Return the [X, Y] coordinate for the center point of the cell that contains the specified text.  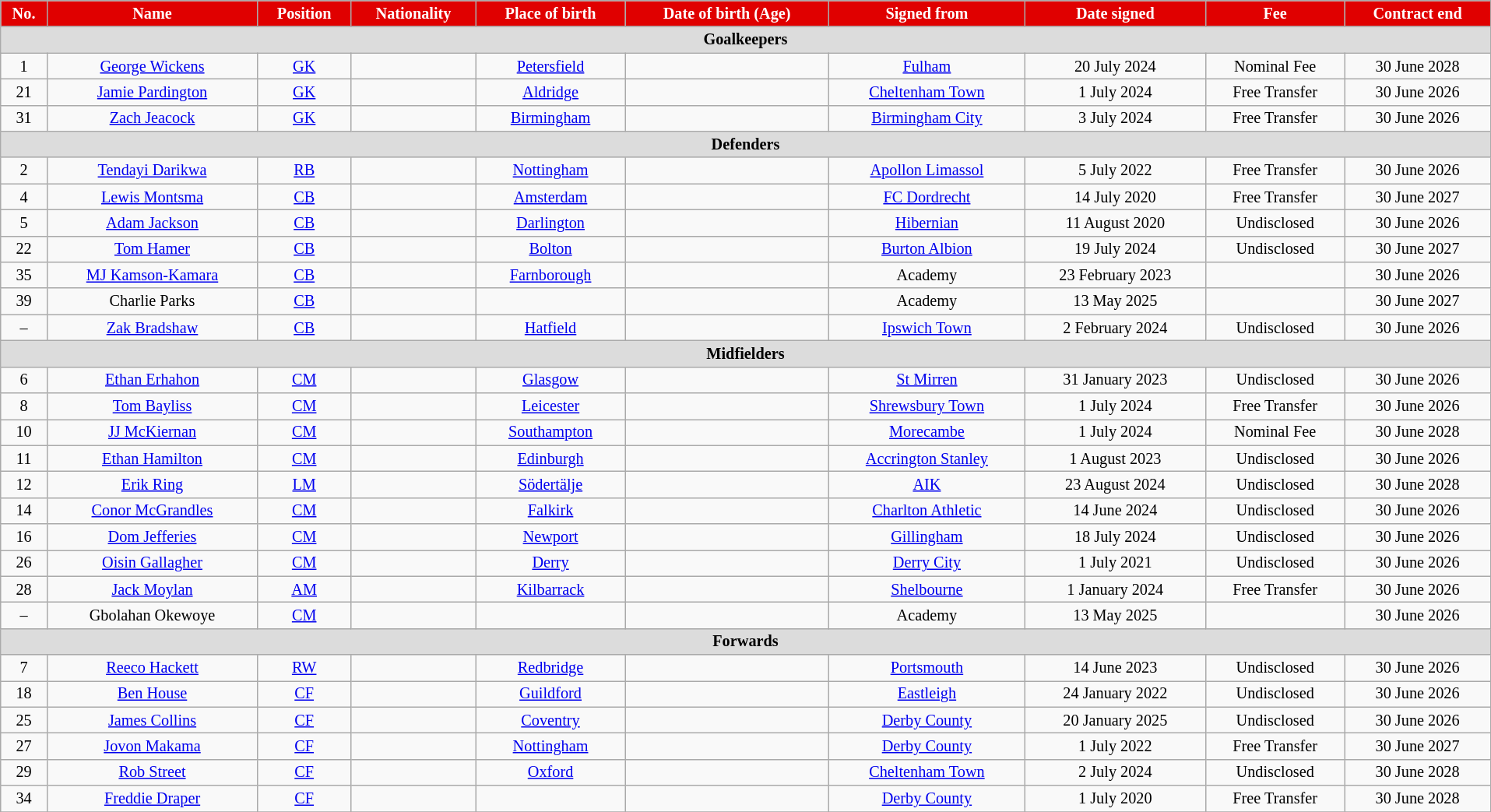
Southampton [550, 432]
4 [24, 197]
No. [24, 13]
Falkirk [550, 511]
2 February 2024 [1115, 328]
Date of birth (Age) [727, 13]
7 [24, 667]
Morecambe [927, 432]
Derry City [927, 563]
Place of birth [550, 13]
35 [24, 275]
Name [152, 13]
Date signed [1115, 13]
23 February 2023 [1115, 275]
24 January 2022 [1115, 694]
MJ Kamson-Kamara [152, 275]
31 [24, 118]
20 July 2024 [1115, 65]
Conor McGrandles [152, 511]
JJ McKiernan [152, 432]
Apollon Limassol [927, 170]
James Collins [152, 720]
FC Dordrecht [927, 197]
1 July 2020 [1115, 799]
Fee [1275, 13]
Defenders [746, 144]
2 July 2024 [1115, 772]
Hibernian [927, 223]
14 July 2020 [1115, 197]
Fulham [927, 65]
Jack Moylan [152, 589]
Signed from [927, 13]
RB [304, 170]
5 [24, 223]
Amsterdam [550, 197]
Contract end [1417, 13]
11 [24, 459]
25 [24, 720]
Shelbourne [927, 589]
AIK [927, 484]
LM [304, 484]
26 [24, 563]
Freddie Draper [152, 799]
Eastleigh [927, 694]
Oxford [550, 772]
Edinburgh [550, 459]
Ethan Erhahon [152, 380]
Shrewsbury Town [927, 406]
Petersfield [550, 65]
Birmingham [550, 118]
Hatfield [550, 328]
11 August 2020 [1115, 223]
1 August 2023 [1115, 459]
George Wickens [152, 65]
21 [24, 92]
19 July 2024 [1115, 249]
14 June 2023 [1115, 667]
Nationality [414, 13]
Kilbarrack [550, 589]
27 [24, 746]
12 [24, 484]
6 [24, 380]
Erik Ring [152, 484]
18 [24, 694]
28 [24, 589]
10 [24, 432]
23 August 2024 [1115, 484]
Burton Albion [927, 249]
14 [24, 511]
18 July 2024 [1115, 536]
Derry [550, 563]
Goalkeepers [746, 40]
Ipswich Town [927, 328]
Dom Jefferies [152, 536]
Oisin Gallagher [152, 563]
Coventry [550, 720]
Redbridge [550, 667]
Accrington Stanley [927, 459]
Ethan Hamilton [152, 459]
Zach Jeacock [152, 118]
Position [304, 13]
Gillingham [927, 536]
Charlie Parks [152, 301]
16 [24, 536]
31 January 2023 [1115, 380]
Portsmouth [927, 667]
Gbolahan Okewoye [152, 615]
Jovon Makama [152, 746]
Södertälje [550, 484]
Rob Street [152, 772]
5 July 2022 [1115, 170]
Jamie Pardington [152, 92]
Tendayi Darikwa [152, 170]
Leicester [550, 406]
Farnborough [550, 275]
Glasgow [550, 380]
Reeco Hackett [152, 667]
Birmingham City [927, 118]
8 [24, 406]
39 [24, 301]
1 [24, 65]
RW [304, 667]
Tom Hamer [152, 249]
Aldridge [550, 92]
Darlington [550, 223]
34 [24, 799]
1 July 2021 [1115, 563]
22 [24, 249]
2 [24, 170]
Newport [550, 536]
1 July 2022 [1115, 746]
Adam Jackson [152, 223]
29 [24, 772]
Bolton [550, 249]
14 June 2024 [1115, 511]
Midfielders [746, 353]
Guildford [550, 694]
Zak Bradshaw [152, 328]
St Mirren [927, 380]
AM [304, 589]
Tom Bayliss [152, 406]
1 January 2024 [1115, 589]
Ben House [152, 694]
Forwards [746, 642]
20 January 2025 [1115, 720]
Lewis Montsma [152, 197]
Charlton Athletic [927, 511]
3 July 2024 [1115, 118]
